Pinpoint the cell where the given text exists, returning its [X, Y] midpoint coordinate. 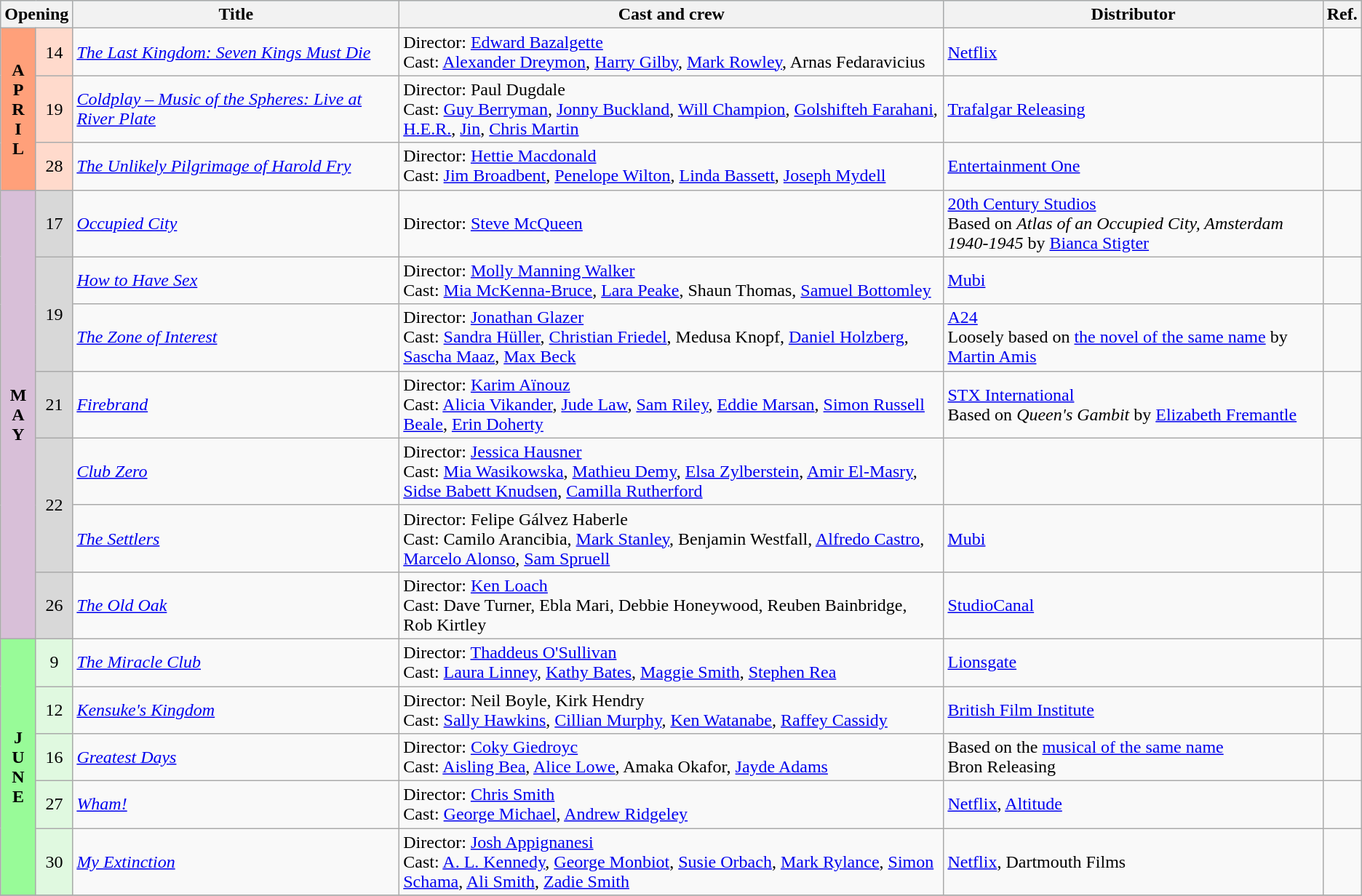
How to Have Sex [236, 281]
Director: Thaddeus O'Sullivan Cast: Laura Linney, Kathy Bates, Maggie Smith, Stephen Rea [672, 662]
Firebrand [236, 404]
30 [54, 862]
StudioCanal [1134, 605]
Director: Karim Aïnouz Cast: Alicia Vikander, Jude Law, Sam Riley, Eddie Marsan, Simon Russell Beale, Erin Doherty [672, 404]
22 [54, 505]
Netflix [1134, 52]
Director: Molly Manning Walker Cast: Mia McKenna-Bruce, Lara Peake, Shaun Thomas, Samuel Bottomley [672, 281]
12 [54, 710]
Director: Edward Bazalgette Cast: Alexander Dreymon, Harry Gilby, Mark Rowley, Arnas Fedaravicius [672, 52]
Coldplay – Music of the Spheres: Live at River Plate [236, 109]
17 [54, 223]
Director: Jonathan Glazer Cast: Sandra Hüller, Christian Friedel, Medusa Knopf, Daniel Holzberg, Sascha Maaz, Max Beck [672, 337]
Director: Josh Appignanesi Cast: A. L. Kennedy, George Monbiot, Susie Orbach, Mark Rylance, Simon Schama, Ali Smith, Zadie Smith [672, 862]
16 [54, 758]
9 [54, 662]
Director: Paul Dugdale Cast: Guy Berryman, Jonny Buckland, Will Champion, Golshifteh Farahani, H.E.R., Jin, Chris Martin [672, 109]
20th Century Studios Based on Atlas of an Occupied City, Amsterdam 1940-1945 by Bianca Stigter [1134, 223]
The Old Oak [236, 605]
Netflix, Altitude [1134, 804]
Wham! [236, 804]
Netflix, Dartmouth Films [1134, 862]
Distributor [1134, 15]
Director: Chris Smith Cast: George Michael, Andrew Ridgeley [672, 804]
Director: Felipe Gálvez Haberle Cast: Camilo Arancibia, Mark Stanley, Benjamin Westfall, Alfredo Castro, Marcelo Alonso, Sam Spruell [672, 538]
Cast and crew [672, 15]
27 [54, 804]
MAY [19, 415]
Title [236, 15]
Director: Steve McQueen [672, 223]
Lionsgate [1134, 662]
My Extinction [236, 862]
JUNE [19, 767]
Opening [36, 15]
Based on the musical of the same name Bron Releasing [1134, 758]
Director: Neil Boyle, Kirk Hendry Cast: Sally Hawkins, Cillian Murphy, Ken Watanabe, Raffey Cassidy [672, 710]
Kensuke's Kingdom [236, 710]
The Unlikely Pilgrimage of Harold Fry [236, 166]
Club Zero [236, 471]
Entertainment One [1134, 166]
A24 Loosely based on the novel of the same name by Martin Amis [1134, 337]
Director: Ken Loach Cast: Dave Turner, Ebla Mari, Debbie Honeywood, Reuben Bainbridge, Rob Kirtley [672, 605]
The Miracle Club [236, 662]
Trafalgar Releasing [1134, 109]
APRIL [19, 109]
British Film Institute [1134, 710]
The Last Kingdom: Seven Kings Must Die [236, 52]
Greatest Days [236, 758]
21 [54, 404]
The Zone of Interest [236, 337]
The Settlers [236, 538]
26 [54, 605]
Director: Coky Giedroyc Cast: Aisling Bea, Alice Lowe, Amaka Okafor, Jayde Adams [672, 758]
Occupied City [236, 223]
STX International Based on Queen's Gambit by Elizabeth Fremantle [1134, 404]
Ref. [1342, 15]
Director: Jessica Hausner Cast: Mia Wasikowska, Mathieu Demy, Elsa Zylberstein, Amir El-Masry, Sidse Babett Knudsen, Camilla Rutherford [672, 471]
28 [54, 166]
14 [54, 52]
Director: Hettie Macdonald Cast: Jim Broadbent, Penelope Wilton, Linda Bassett, Joseph Mydell [672, 166]
